Return the (X, Y) coordinate for the center point of the cell that contains the specified text.  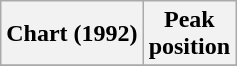
Chart (1992) (72, 34)
Peakposition (189, 34)
